Capture the cell that displays the provided text and extract its [X, Y] central coordinate. 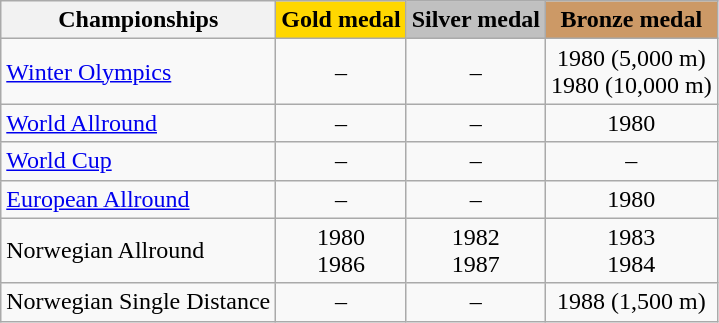
1980 (5,000 m) 1980 (10,000 m) [631, 72]
World Allround [138, 123]
1980 1986 [341, 250]
Gold medal [341, 20]
Norwegian Single Distance [138, 302]
1988 (1,500 m) [631, 302]
European Allround [138, 199]
1982 1987 [476, 250]
Championships [138, 20]
1983 1984 [631, 250]
World Cup [138, 161]
Bronze medal [631, 20]
Norwegian Allround [138, 250]
Silver medal [476, 20]
Winter Olympics [138, 72]
